From the cell containing the given text, extract its center point as (x, y) coordinate. 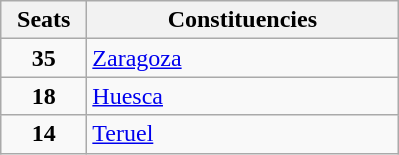
Huesca (242, 96)
Constituencies (242, 20)
18 (44, 96)
Seats (44, 20)
Teruel (242, 134)
Zaragoza (242, 58)
35 (44, 58)
14 (44, 134)
